For the text-containing cell, return its midpoint in [x, y] coordinate format. 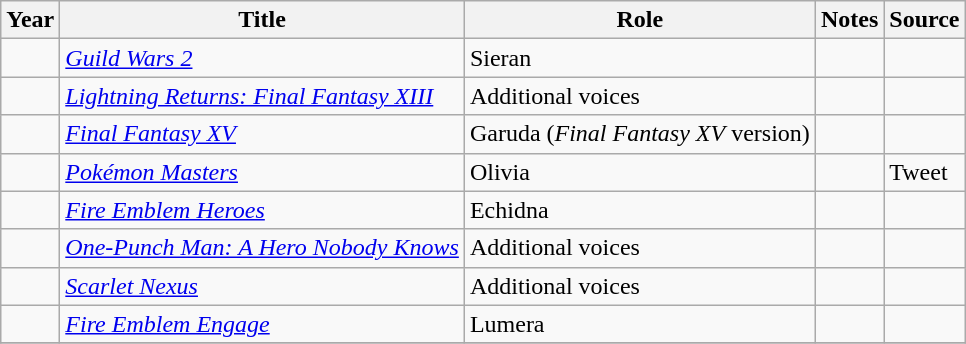
One-Punch Man: A Hero Nobody Knows [262, 248]
Title [262, 20]
Lightning Returns: Final Fantasy XIII [262, 96]
Echidna [640, 210]
Olivia [640, 172]
Sieran [640, 58]
Garuda (Final Fantasy XV version) [640, 134]
Guild Wars 2 [262, 58]
Scarlet Nexus [262, 286]
Notes [849, 20]
Fire Emblem Engage [262, 324]
Final Fantasy XV [262, 134]
Tweet [924, 172]
Source [924, 20]
Role [640, 20]
Lumera [640, 324]
Year [30, 20]
Pokémon Masters [262, 172]
Fire Emblem Heroes [262, 210]
